Provide the [X, Y] coordinate of the cell's center where the given text is located.  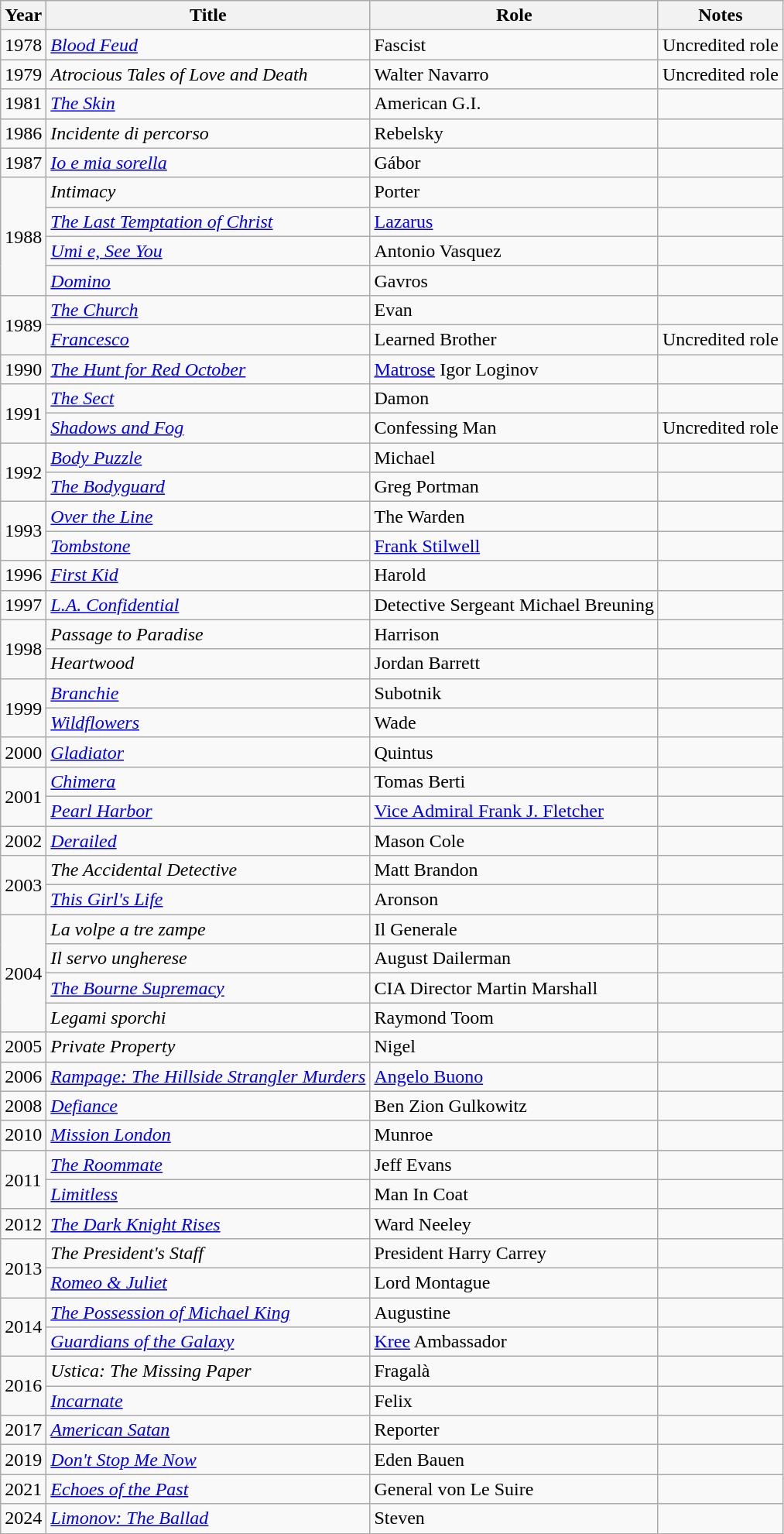
Role [514, 15]
Passage to Paradise [208, 634]
1991 [23, 414]
2012 [23, 1223]
2024 [23, 1519]
Body Puzzle [208, 458]
Matt Brandon [514, 870]
First Kid [208, 575]
This Girl's Life [208, 900]
La volpe a tre zampe [208, 929]
1986 [23, 133]
The Last Temptation of Christ [208, 221]
2002 [23, 840]
Incarnate [208, 1401]
2005 [23, 1047]
Pearl Harbor [208, 811]
1978 [23, 45]
Harold [514, 575]
1989 [23, 324]
Atrocious Tales of Love and Death [208, 74]
The Sect [208, 399]
CIA Director Martin Marshall [514, 988]
1996 [23, 575]
Guardians of the Galaxy [208, 1342]
The Bodyguard [208, 487]
Limitless [208, 1194]
Steven [514, 1519]
Evan [514, 310]
The Skin [208, 104]
Reporter [514, 1430]
Branchie [208, 693]
Intimacy [208, 192]
The Roommate [208, 1165]
Il Generale [514, 929]
Gladiator [208, 752]
2001 [23, 796]
2013 [23, 1268]
Matrose Igor Loginov [514, 369]
1999 [23, 708]
Romeo & Juliet [208, 1282]
Lazarus [514, 221]
Greg Portman [514, 487]
The Possession of Michael King [208, 1313]
Over the Line [208, 516]
1992 [23, 472]
Tombstone [208, 546]
2004 [23, 973]
Frank Stilwell [514, 546]
2017 [23, 1430]
Damon [514, 399]
Jordan Barrett [514, 664]
2019 [23, 1460]
The Accidental Detective [208, 870]
Mission London [208, 1135]
The Bourne Supremacy [208, 988]
Walter Navarro [514, 74]
Lord Montague [514, 1282]
2010 [23, 1135]
Detective Sergeant Michael Breuning [514, 605]
Rebelsky [514, 133]
Blood Feud [208, 45]
Antonio Vasquez [514, 251]
Learned Brother [514, 339]
Umi e, See You [208, 251]
2021 [23, 1489]
Fascist [514, 45]
Jeff Evans [514, 1165]
1988 [23, 236]
Michael [514, 458]
L.A. Confidential [208, 605]
Defiance [208, 1106]
Ben Zion Gulkowitz [514, 1106]
Quintus [514, 752]
Ustica: The Missing Paper [208, 1371]
Man In Coat [514, 1194]
Nigel [514, 1047]
Ward Neeley [514, 1223]
1997 [23, 605]
Derailed [208, 840]
1979 [23, 74]
Munroe [514, 1135]
Angelo Buono [514, 1076]
American Satan [208, 1430]
General von Le Suire [514, 1489]
Io e mia sorella [208, 163]
Rampage: The Hillside Strangler Murders [208, 1076]
Tomas Berti [514, 781]
August Dailerman [514, 959]
Chimera [208, 781]
2014 [23, 1327]
Private Property [208, 1047]
1987 [23, 163]
The President's Staff [208, 1253]
2000 [23, 752]
2003 [23, 885]
Subotnik [514, 693]
The Dark Knight Rises [208, 1223]
Gavros [514, 280]
Incidente di percorso [208, 133]
Notes [720, 15]
1993 [23, 531]
2011 [23, 1179]
Aronson [514, 900]
1981 [23, 104]
Title [208, 15]
Echoes of the Past [208, 1489]
Felix [514, 1401]
Legami sporchi [208, 1018]
Year [23, 15]
Porter [514, 192]
Eden Bauen [514, 1460]
Domino [208, 280]
Francesco [208, 339]
2016 [23, 1386]
Wildflowers [208, 722]
Mason Cole [514, 840]
The Church [208, 310]
Don't Stop Me Now [208, 1460]
Gábor [514, 163]
Shadows and Fog [208, 428]
Vice Admiral Frank J. Fletcher [514, 811]
Wade [514, 722]
1990 [23, 369]
Harrison [514, 634]
Raymond Toom [514, 1018]
American G.I. [514, 104]
Confessing Man [514, 428]
Kree Ambassador [514, 1342]
Augustine [514, 1313]
Heartwood [208, 664]
The Warden [514, 516]
Il servo ungherese [208, 959]
2006 [23, 1076]
2008 [23, 1106]
The Hunt for Red October [208, 369]
1998 [23, 649]
Limonov: The Ballad [208, 1519]
Fragalà [514, 1371]
President Harry Carrey [514, 1253]
